Extract the (X, Y) coordinate from the center of the cell holding the provided text.  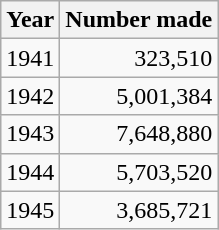
Number made (139, 20)
1941 (30, 58)
1945 (30, 210)
5,703,520 (139, 172)
5,001,384 (139, 96)
3,685,721 (139, 210)
1942 (30, 96)
1943 (30, 134)
1944 (30, 172)
Year (30, 20)
323,510 (139, 58)
7,648,880 (139, 134)
